Provide the [x, y] coordinate of the cell's center where the given text is located.  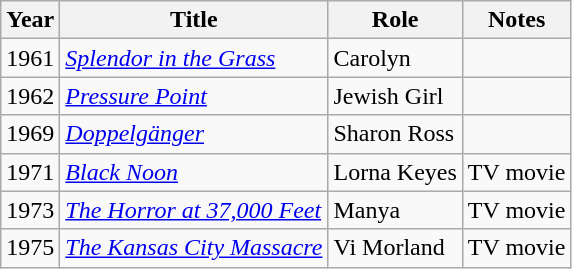
Sharon Ross [395, 134]
The Horror at 37,000 Feet [194, 210]
1975 [30, 248]
1969 [30, 134]
Black Noon [194, 172]
Lorna Keyes [395, 172]
1961 [30, 58]
Role [395, 20]
Vi Morland [395, 248]
Splendor in the Grass [194, 58]
Title [194, 20]
Carolyn [395, 58]
1971 [30, 172]
Pressure Point [194, 96]
Notes [516, 20]
The Kansas City Massacre [194, 248]
1962 [30, 96]
Jewish Girl [395, 96]
Manya [395, 210]
1973 [30, 210]
Doppelgänger [194, 134]
Year [30, 20]
